Scan for the cell matching the given text and deliver its (x, y) coordinate at center. 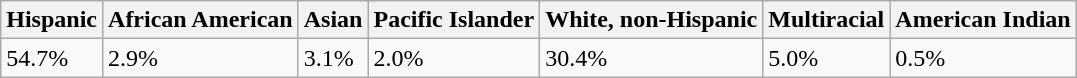
Pacific Islander (454, 20)
American Indian (983, 20)
White, non-Hispanic (652, 20)
0.5% (983, 58)
Asian (333, 20)
30.4% (652, 58)
2.9% (201, 58)
Multiracial (826, 20)
3.1% (333, 58)
5.0% (826, 58)
2.0% (454, 58)
54.7% (52, 58)
African American (201, 20)
Hispanic (52, 20)
